Output the [x, y] coordinate of the center of the cell containing the given text.  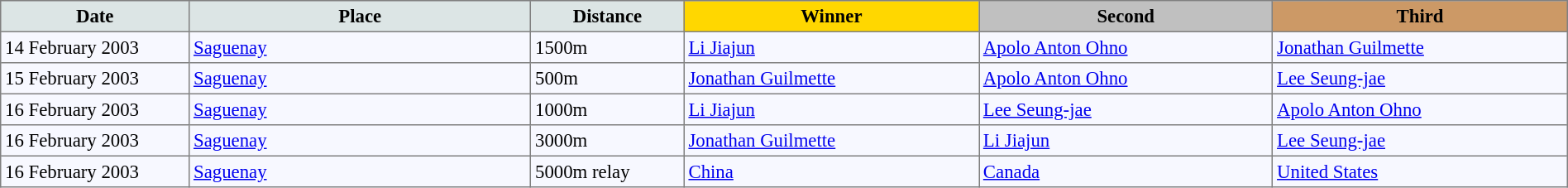
500m [607, 79]
China [831, 171]
3000m [607, 141]
Place [361, 17]
14 February 2003 [95, 47]
United States [1420, 171]
1000m [607, 109]
Third [1420, 17]
Distance [607, 17]
5000m relay [607, 171]
1500m [607, 47]
Date [95, 17]
Second [1126, 17]
15 February 2003 [95, 79]
Winner [831, 17]
Canada [1126, 171]
